Return the [x, y] coordinate for the center point of the cell that contains the specified text.  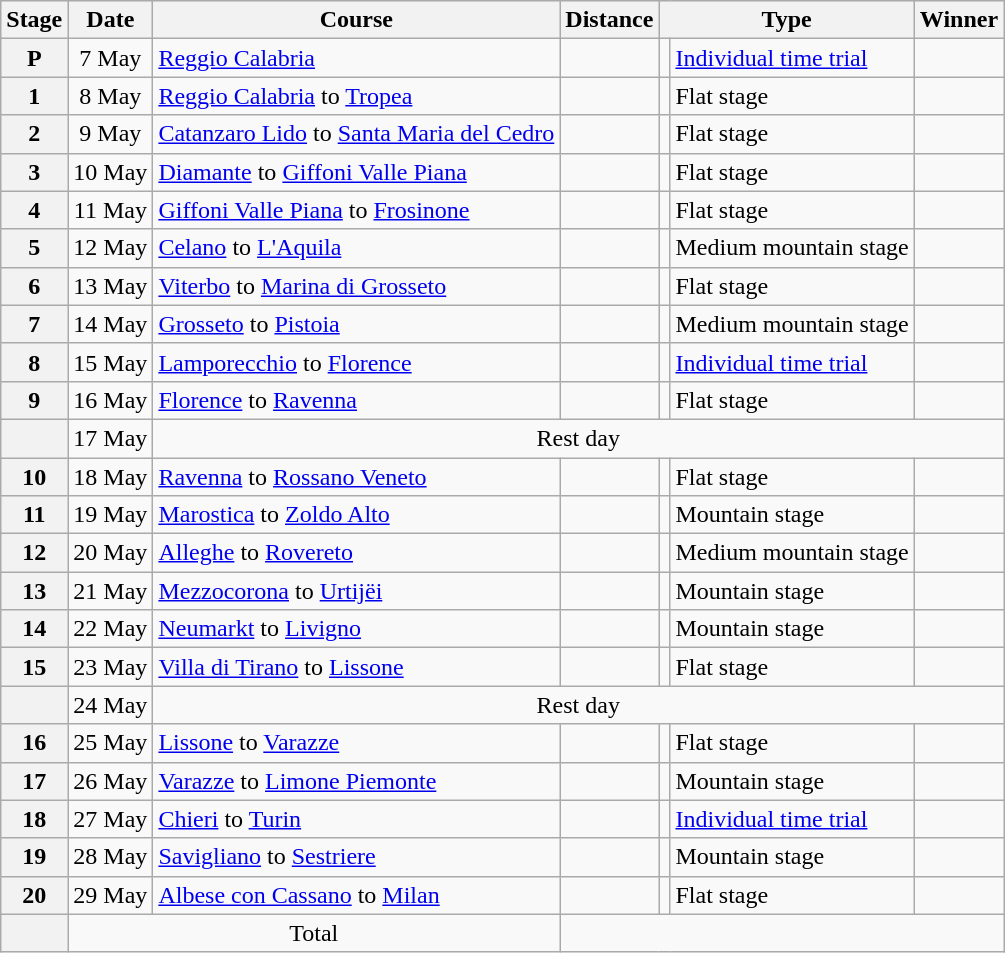
Villa di Tirano to Lissone [356, 667]
1 [34, 96]
Celano to L'Aquila [356, 248]
Catanzaro Lido to Santa Maria del Cedro [356, 134]
9 May [110, 134]
10 May [110, 172]
Albese con Cassano to Milan [356, 895]
Florence to Ravenna [356, 400]
Stage [34, 20]
9 [34, 400]
10 [34, 477]
19 [34, 857]
Varazze to Limone Piemonte [356, 781]
Savigliano to Sestriere [356, 857]
Giffoni Valle Piana to Frosinone [356, 210]
Reggio Calabria [356, 58]
27 May [110, 819]
8 [34, 362]
Lissone to Varazze [356, 743]
Reggio Calabria to Tropea [356, 96]
12 [34, 553]
20 May [110, 553]
12 May [110, 248]
6 [34, 286]
Winner [958, 20]
Chieri to Turin [356, 819]
Diamante to Giffoni Valle Piana [356, 172]
Type [786, 20]
15 May [110, 362]
5 [34, 248]
29 May [110, 895]
Grosseto to Pistoia [356, 324]
8 May [110, 96]
16 [34, 743]
Ravenna to Rossano Veneto [356, 477]
Lamporecchio to Florence [356, 362]
Date [110, 20]
Neumarkt to Livigno [356, 629]
13 [34, 591]
Alleghe to Rovereto [356, 553]
13 May [110, 286]
18 May [110, 477]
18 [34, 819]
11 May [110, 210]
P [34, 58]
16 May [110, 400]
2 [34, 134]
19 May [110, 515]
17 May [110, 438]
21 May [110, 591]
25 May [110, 743]
3 [34, 172]
7 May [110, 58]
28 May [110, 857]
17 [34, 781]
Total [314, 933]
7 [34, 324]
Course [356, 20]
15 [34, 667]
24 May [110, 705]
11 [34, 515]
23 May [110, 667]
Mezzocorona to Urtijëi [356, 591]
26 May [110, 781]
14 May [110, 324]
20 [34, 895]
4 [34, 210]
Marostica to Zoldo Alto [356, 515]
14 [34, 629]
Distance [610, 20]
22 May [110, 629]
Viterbo to Marina di Grosseto [356, 286]
